Determine the [X, Y] coordinate at the center of the cell enclosing the given text.  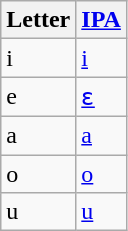
Letter [38, 20]
IPA [102, 20]
ɛ [102, 97]
e [38, 97]
